Output the (x, y) coordinate of the center of the cell containing the given text.  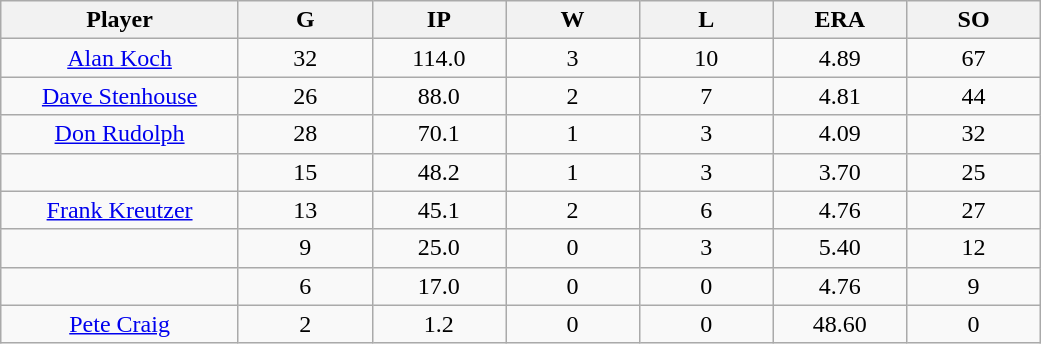
88.0 (439, 96)
15 (305, 172)
25.0 (439, 248)
4.89 (840, 58)
Pete Craig (120, 324)
IP (439, 20)
Don Rudolph (120, 134)
26 (305, 96)
7 (706, 96)
17.0 (439, 286)
28 (305, 134)
1.2 (439, 324)
114.0 (439, 58)
Frank Kreutzer (120, 210)
L (706, 20)
3.70 (840, 172)
12 (974, 248)
13 (305, 210)
67 (974, 58)
Alan Koch (120, 58)
4.09 (840, 134)
4.81 (840, 96)
Dave Stenhouse (120, 96)
W (573, 20)
SO (974, 20)
48.60 (840, 324)
27 (974, 210)
45.1 (439, 210)
5.40 (840, 248)
70.1 (439, 134)
G (305, 20)
10 (706, 58)
48.2 (439, 172)
44 (974, 96)
Player (120, 20)
25 (974, 172)
ERA (840, 20)
